Search for the cell housing the specified text and yield its (X, Y) center coordinate. 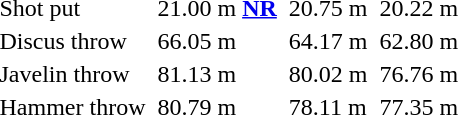
80.02 m (328, 74)
81.13 m (217, 74)
66.05 m (217, 41)
64.17 m (328, 41)
